Identify which cell holds the provided text, then report its (x, y) central coordinate. 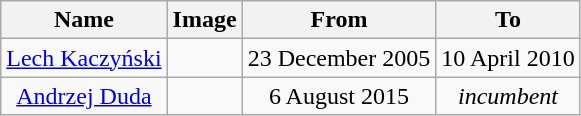
Image (204, 20)
6 August 2015 (339, 96)
From (339, 20)
Name (84, 20)
10 April 2010 (508, 58)
23 December 2005 (339, 58)
Lech Kaczyński (84, 58)
incumbent (508, 96)
To (508, 20)
Andrzej Duda (84, 96)
